Pinpoint the cell where the given text exists, returning its (X, Y) midpoint coordinate. 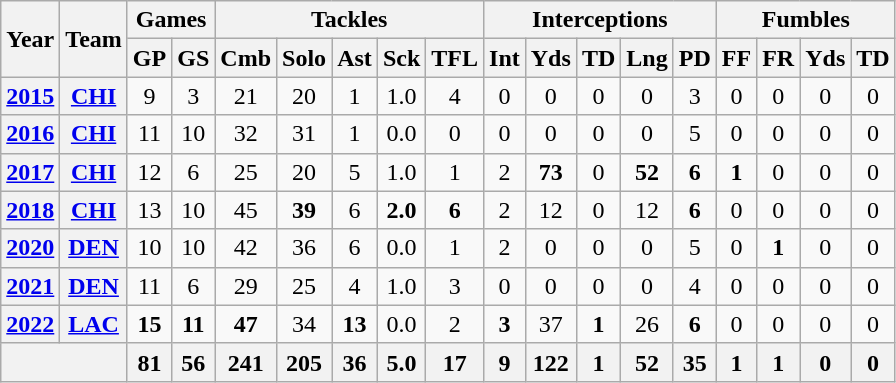
LAC (94, 324)
21 (246, 96)
31 (304, 134)
42 (246, 248)
Year (30, 39)
5.0 (401, 362)
Games (170, 20)
Cmb (246, 58)
Tackles (350, 20)
Team (94, 39)
GP (149, 58)
37 (550, 324)
Lng (647, 58)
32 (246, 134)
2015 (30, 96)
2.0 (401, 210)
Solo (304, 58)
2022 (30, 324)
PD (694, 58)
2021 (30, 286)
Interceptions (600, 20)
47 (246, 324)
FF (736, 58)
45 (246, 210)
2018 (30, 210)
TFL (455, 58)
17 (455, 362)
GS (194, 58)
Int (505, 58)
29 (246, 286)
205 (304, 362)
Ast (355, 58)
2020 (30, 248)
122 (550, 362)
15 (149, 324)
241 (246, 362)
35 (694, 362)
39 (304, 210)
FR (778, 58)
2016 (30, 134)
34 (304, 324)
Fumbles (806, 20)
2017 (30, 172)
81 (149, 362)
Sck (401, 58)
56 (194, 362)
73 (550, 172)
26 (647, 324)
